Scan for the cell matching the given text and deliver its [x, y] coordinate at center. 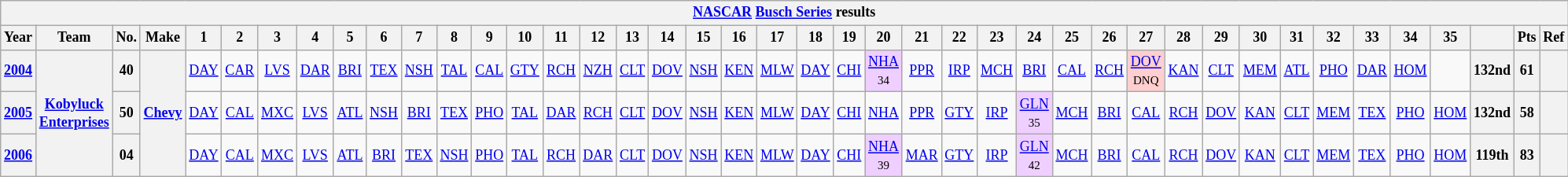
31 [1297, 38]
30 [1260, 38]
9 [489, 38]
Pts [1527, 38]
Kobyluck Enterprises [74, 113]
Ref [1554, 38]
16 [739, 38]
40 [126, 71]
2 [240, 38]
1 [204, 38]
6 [384, 38]
3 [278, 38]
Chevy [163, 113]
8 [455, 38]
35 [1450, 38]
14 [668, 38]
21 [922, 38]
Team [74, 38]
CAR [240, 71]
83 [1527, 155]
NZH [598, 71]
17 [777, 38]
MAR [922, 155]
Make [163, 38]
13 [632, 38]
2005 [19, 113]
2006 [19, 155]
119th [1493, 155]
33 [1373, 38]
7 [418, 38]
34 [1411, 38]
15 [703, 38]
NHA39 [884, 155]
25 [1072, 38]
32 [1334, 38]
4 [315, 38]
23 [997, 38]
NHA [884, 113]
61 [1527, 71]
NASCAR Busch Series results [785, 13]
No. [126, 38]
GLN42 [1034, 155]
22 [959, 38]
24 [1034, 38]
Year [19, 38]
2004 [19, 71]
29 [1221, 38]
50 [126, 113]
20 [884, 38]
DOVDNQ [1146, 71]
28 [1183, 38]
26 [1110, 38]
NHA34 [884, 71]
18 [815, 38]
19 [849, 38]
GLN35 [1034, 113]
27 [1146, 38]
04 [126, 155]
10 [525, 38]
58 [1527, 113]
11 [561, 38]
12 [598, 38]
5 [350, 38]
